Output the (x, y) coordinate of the center of the cell containing the given text.  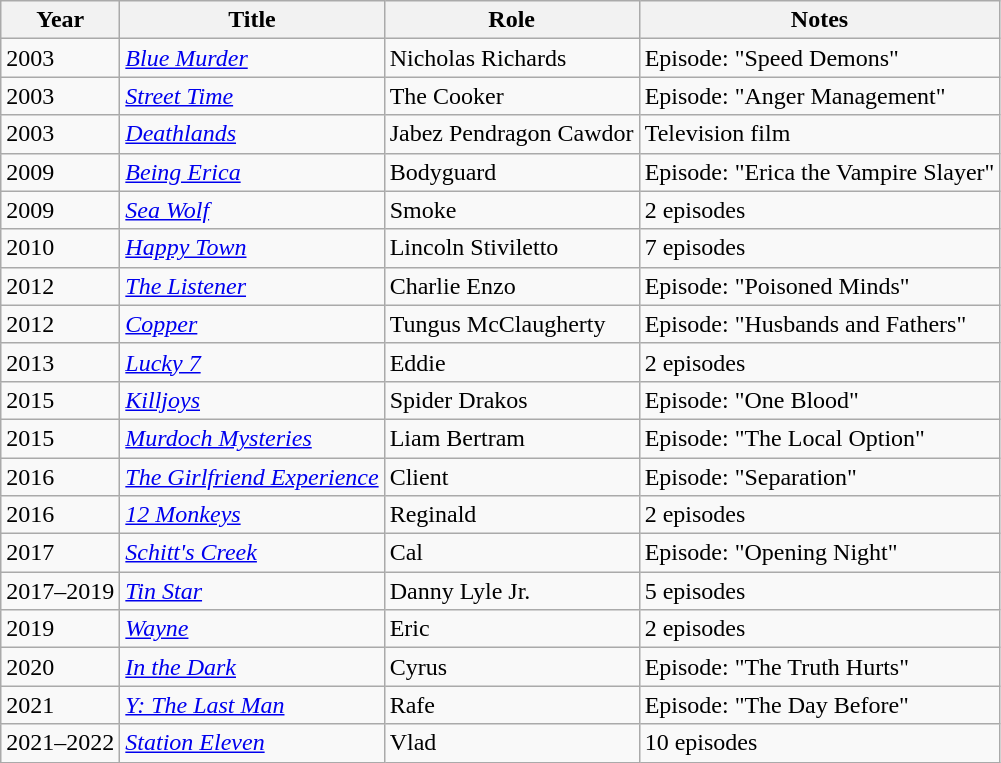
Title (252, 20)
Episode: "The Local Option" (820, 438)
2021–2022 (60, 743)
In the Dark (252, 667)
Client (512, 477)
Sea Wolf (252, 210)
Episode: "Opening Night" (820, 553)
2019 (60, 629)
Episode: "Husbands and Fathers" (820, 324)
Smoke (512, 210)
Eddie (512, 362)
Street Time (252, 96)
Y: The Last Man (252, 705)
The Listener (252, 286)
Copper (252, 324)
Spider Drakos (512, 400)
12 Monkeys (252, 515)
2010 (60, 248)
Jabez Pendragon Cawdor (512, 134)
Blue Murder (252, 58)
Television film (820, 134)
Lincoln Stiviletto (512, 248)
Schitt's Creek (252, 553)
2013 (60, 362)
Episode: "One Blood" (820, 400)
Liam Bertram (512, 438)
Episode: "Poisoned Minds" (820, 286)
2020 (60, 667)
Reginald (512, 515)
Notes (820, 20)
2017 (60, 553)
Cyrus (512, 667)
Tungus McClaugherty (512, 324)
Lucky 7 (252, 362)
7 episodes (820, 248)
Eric (512, 629)
Happy Town (252, 248)
Wayne (252, 629)
Nicholas Richards (512, 58)
Episode: "The Truth Hurts" (820, 667)
Rafe (512, 705)
Episode: "Speed Demons" (820, 58)
Role (512, 20)
Episode: "Separation" (820, 477)
Episode: "The Day Before" (820, 705)
Station Eleven (252, 743)
Cal (512, 553)
2017–2019 (60, 591)
5 episodes (820, 591)
Charlie Enzo (512, 286)
2021 (60, 705)
Bodyguard (512, 172)
Tin Star (252, 591)
Danny Lyle Jr. (512, 591)
Being Erica (252, 172)
The Cooker (512, 96)
Killjoys (252, 400)
10 episodes (820, 743)
Year (60, 20)
Vlad (512, 743)
The Girlfriend Experience (252, 477)
Murdoch Mysteries (252, 438)
Episode: "Anger Management" (820, 96)
Episode: "Erica the Vampire Slayer" (820, 172)
Deathlands (252, 134)
